Identify which cell holds the provided text, then report its (x, y) central coordinate. 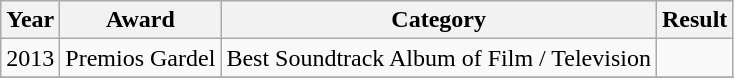
Best Soundtrack Album of Film / Television (439, 58)
Category (439, 20)
Premios Gardel (140, 58)
Result (694, 20)
Award (140, 20)
2013 (30, 58)
Year (30, 20)
